Return (X, Y) of the center of cell containing provided text 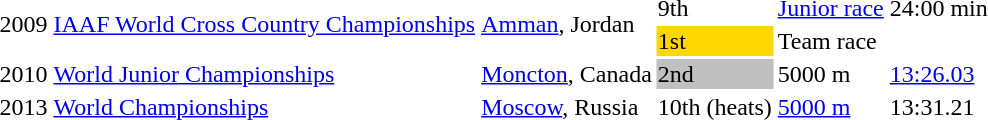
2nd (714, 74)
World Junior Championships (264, 74)
1st (714, 41)
Team race (830, 41)
Moncton, Canada (567, 74)
5000 m (830, 74)
